Scan for the cell matching the given text and deliver its (X, Y) coordinate at center. 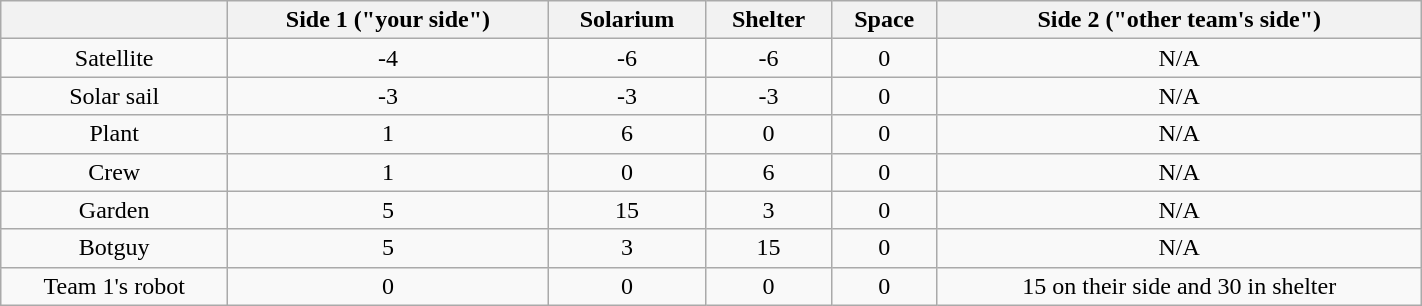
Space (884, 20)
Solar sail (114, 96)
Solarium (626, 20)
-4 (388, 58)
Crew (114, 172)
Shelter (769, 20)
Garden (114, 210)
15 on their side and 30 in shelter (1179, 286)
Side 2 ("other team's side") (1179, 20)
Plant (114, 134)
Side 1 ("your side") (388, 20)
Satellite (114, 58)
Botguy (114, 248)
Team 1's robot (114, 286)
